Scan for the cell matching the given text and deliver its [X, Y] coordinate at center. 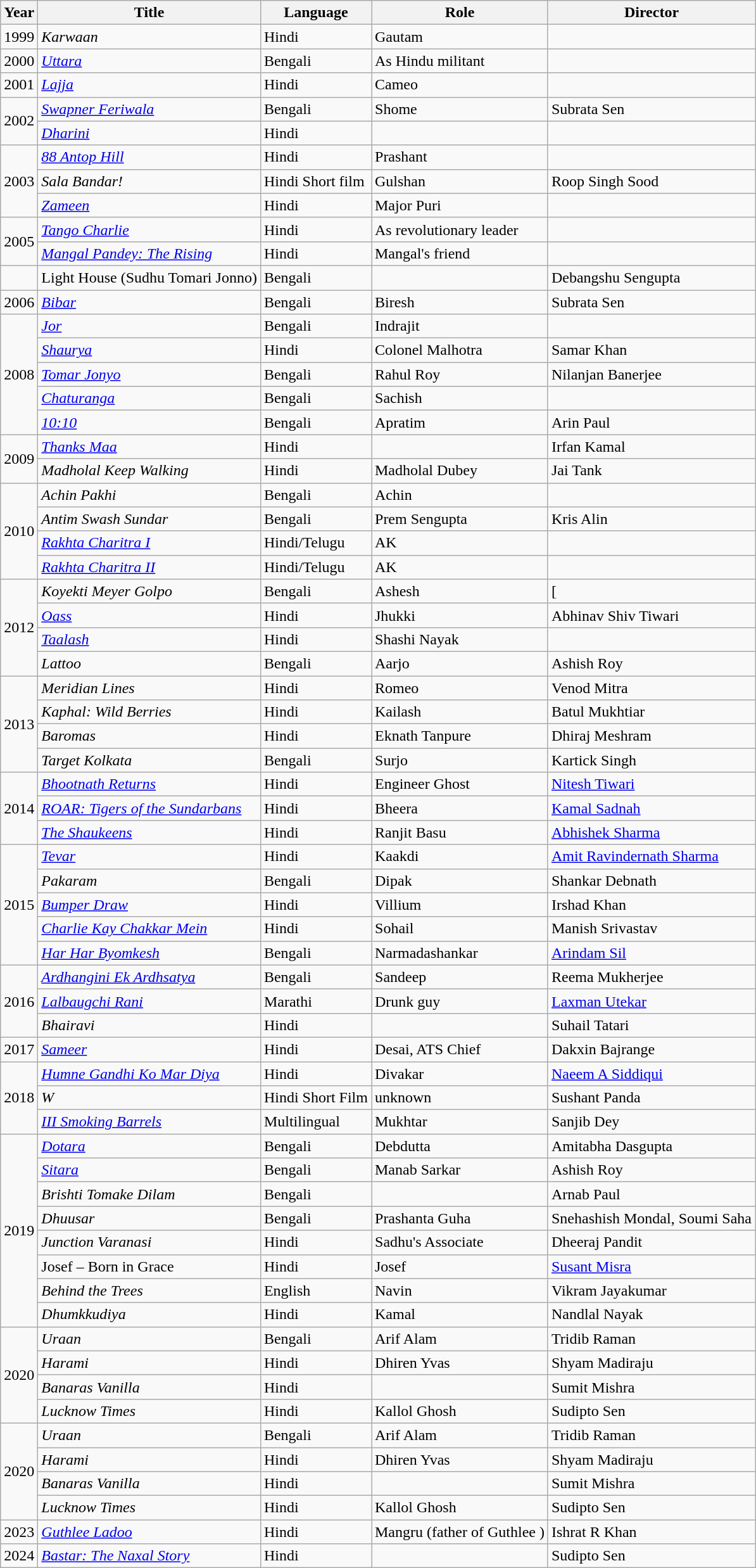
Suhail Tatari [651, 1025]
Josef [460, 1266]
Jhukki [460, 615]
Gautam [460, 37]
Prem Sengupta [460, 519]
Eknath Tanpure [460, 736]
Colonel Malhotra [460, 350]
2014 [19, 808]
Susant Misra [651, 1266]
English [315, 1291]
[ [651, 591]
Har Har Byomkesh [149, 953]
Roop Singh Sood [651, 181]
Ardhangini Ek Ardhsatya [149, 977]
Debdutta [460, 1146]
Lalbaugchi Rani [149, 1001]
Year [19, 13]
88 Antop Hill [149, 157]
Karwaan [149, 37]
Laxman Utekar [651, 1001]
Target Kolkata [149, 760]
The Shaukeens [149, 832]
Mangal Pandey: The Rising [149, 253]
Rakhta Charitra I [149, 543]
Pakaram [149, 881]
Manish Srivastav [651, 929]
Kailash [460, 712]
Zameen [149, 205]
Nandlal Nayak [651, 1315]
Thanks Maa [149, 447]
Kaphal: Wild Berries [149, 712]
Ashesh [460, 591]
Brishti Tomake Dilam [149, 1194]
Madholal Keep Walking [149, 471]
Sushant Panda [651, 1098]
Divakar [460, 1074]
Ishrat R Khan [651, 1532]
Guthlee Ladoo [149, 1532]
Chaturanga [149, 398]
Dhumkkudiya [149, 1315]
2002 [19, 121]
2017 [19, 1049]
2024 [19, 1556]
Arindam Sil [651, 953]
Bumper Draw [149, 905]
Prashant [460, 157]
Lajja [149, 85]
unknown [460, 1098]
2018 [19, 1098]
ROAR: Tigers of the Sundarbans [149, 808]
2008 [19, 374]
2001 [19, 85]
Navin [460, 1291]
Antim Swash Sundar [149, 519]
Naeem A Siddiqui [651, 1074]
Lattoo [149, 663]
Sanjib Dey [651, 1122]
Language [315, 13]
Koyekti Meyer Golpo [149, 591]
Sameer [149, 1049]
Rakhta Charitra II [149, 567]
Multilingual [315, 1122]
Nitesh Tiwari [651, 784]
1999 [19, 37]
Sala Bandar! [149, 181]
Sohail [460, 929]
2016 [19, 1001]
Reema Mukherjee [651, 977]
2012 [19, 627]
2019 [19, 1230]
Oass [149, 615]
Mangal's friend [460, 253]
2006 [19, 302]
Romeo [460, 687]
Abhinav Shiv Tiwari [651, 615]
Arin Paul [651, 423]
Engineer Ghost [460, 784]
Surjo [460, 760]
Amitabha Dasgupta [651, 1146]
Swapner Feriwala [149, 109]
III Smoking Barrels [149, 1122]
Kamal [460, 1315]
Bhairavi [149, 1025]
2005 [19, 241]
Irshad Khan [651, 905]
Batul Mukhtiar [651, 712]
Hindi Short film [315, 181]
Kris Alin [651, 519]
Abhishek Sharma [651, 832]
2000 [19, 61]
Meridian Lines [149, 687]
Humne Gandhi Ko Mar Diya [149, 1074]
Debangshu Sengupta [651, 277]
Achin [460, 495]
Kartick Singh [651, 760]
Dhuusar [149, 1218]
Shome [460, 109]
Dharini [149, 133]
Tevar [149, 857]
Dotara [149, 1146]
Mangru (father of Guthlee ) [460, 1532]
Bhootnath Returns [149, 784]
2009 [19, 459]
Light House (Sudhu Tomari Jonno) [149, 277]
Dipak [460, 881]
Josef – Born in Grace [149, 1266]
Apratim [460, 423]
Amit Ravindernath Sharma [651, 857]
Shashi Nayak [460, 639]
Ranjit Basu [460, 832]
Biresh [460, 302]
Drunk guy [460, 1001]
Dhiraj Meshram [651, 736]
Nilanjan Banerjee [651, 374]
Venod Mitra [651, 687]
Junction Varanasi [149, 1242]
Bastar: The Naxal Story [149, 1556]
Sadhu's Associate [460, 1242]
Director [651, 13]
Aarjo [460, 663]
Taalash [149, 639]
2010 [19, 531]
Dheeraj Pandit [651, 1242]
As revolutionary leader [460, 229]
Charlie Kay Chakkar Mein [149, 929]
Baromas [149, 736]
Role [460, 13]
Vikram Jayakumar [651, 1291]
Jai Tank [651, 471]
Behind the Trees [149, 1291]
Tomar Jonyo [149, 374]
W [149, 1098]
Kamal Sadnah [651, 808]
Shankar Debnath [651, 881]
Marathi [315, 1001]
Mukhtar [460, 1122]
Title [149, 13]
Bibar [149, 302]
2023 [19, 1532]
Achin Pakhi [149, 495]
Gulshan [460, 181]
Sachish [460, 398]
Desai, ATS Chief [460, 1049]
2003 [19, 181]
Cameo [460, 85]
Irfan Kamal [651, 447]
2013 [19, 723]
2015 [19, 905]
Shaurya [149, 350]
Villium [460, 905]
Narmadashankar [460, 953]
Prashanta Guha [460, 1218]
10:10 [149, 423]
As Hindu militant [460, 61]
Snehashish Mondal, Soumi Saha [651, 1218]
Dakxin Bajrange [651, 1049]
Uttara [149, 61]
Bheera [460, 808]
Indrajit [460, 326]
Major Puri [460, 205]
Kaakdi [460, 857]
Manab Sarkar [460, 1170]
Hindi Short Film [315, 1098]
Rahul Roy [460, 374]
Madholal Dubey [460, 471]
Sandeep [460, 977]
Sitara [149, 1170]
Arnab Paul [651, 1194]
Tango Charlie [149, 229]
Jor [149, 326]
Samar Khan [651, 350]
